Locate the cell with the specified text and output its [x, y] center coordinate. 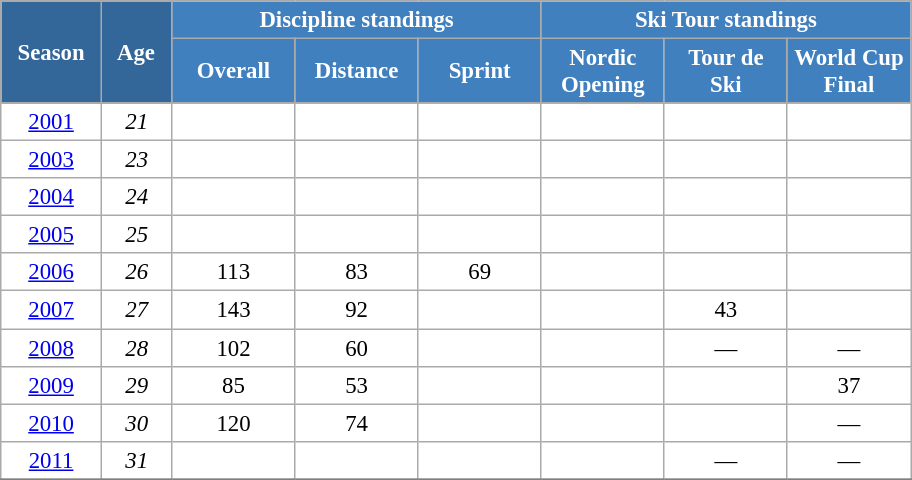
60 [356, 348]
143 [234, 310]
29 [136, 385]
85 [234, 385]
2010 [52, 423]
Age [136, 52]
120 [234, 423]
31 [136, 460]
2005 [52, 235]
2011 [52, 460]
25 [136, 235]
Sprint [480, 72]
27 [136, 310]
26 [136, 273]
World CupFinal [848, 72]
53 [356, 385]
2006 [52, 273]
43 [726, 310]
28 [136, 348]
Discipline standings [356, 20]
2007 [52, 310]
23 [136, 160]
37 [848, 385]
30 [136, 423]
2003 [52, 160]
Distance [356, 72]
92 [356, 310]
2009 [52, 385]
2008 [52, 348]
Tour deSki [726, 72]
74 [356, 423]
Ski Tour standings [726, 20]
24 [136, 197]
NordicOpening [602, 72]
Season [52, 52]
69 [480, 273]
21 [136, 122]
2001 [52, 122]
Overall [234, 72]
102 [234, 348]
2004 [52, 197]
83 [356, 273]
113 [234, 273]
